Return the (X, Y) coordinate for the center point of the cell that contains the specified text.  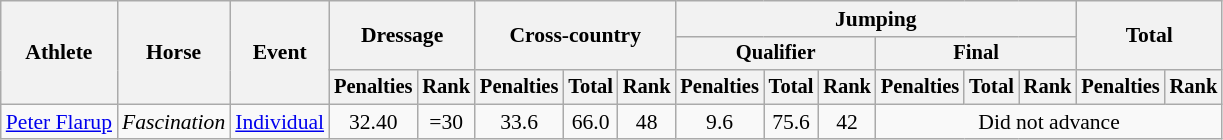
48 (647, 122)
Final (976, 54)
Event (280, 52)
33.6 (519, 122)
Horse (174, 52)
Cross-country (575, 36)
Fascination (174, 122)
9.6 (719, 122)
42 (847, 122)
Individual (280, 122)
66.0 (590, 122)
Peter Flarup (59, 122)
Dressage (402, 36)
=30 (446, 122)
32.40 (373, 122)
Qualifier (775, 54)
75.6 (792, 122)
Jumping (876, 19)
Did not advance (1049, 122)
Athlete (59, 52)
